For the text-containing cell, return its midpoint in [X, Y] coordinate format. 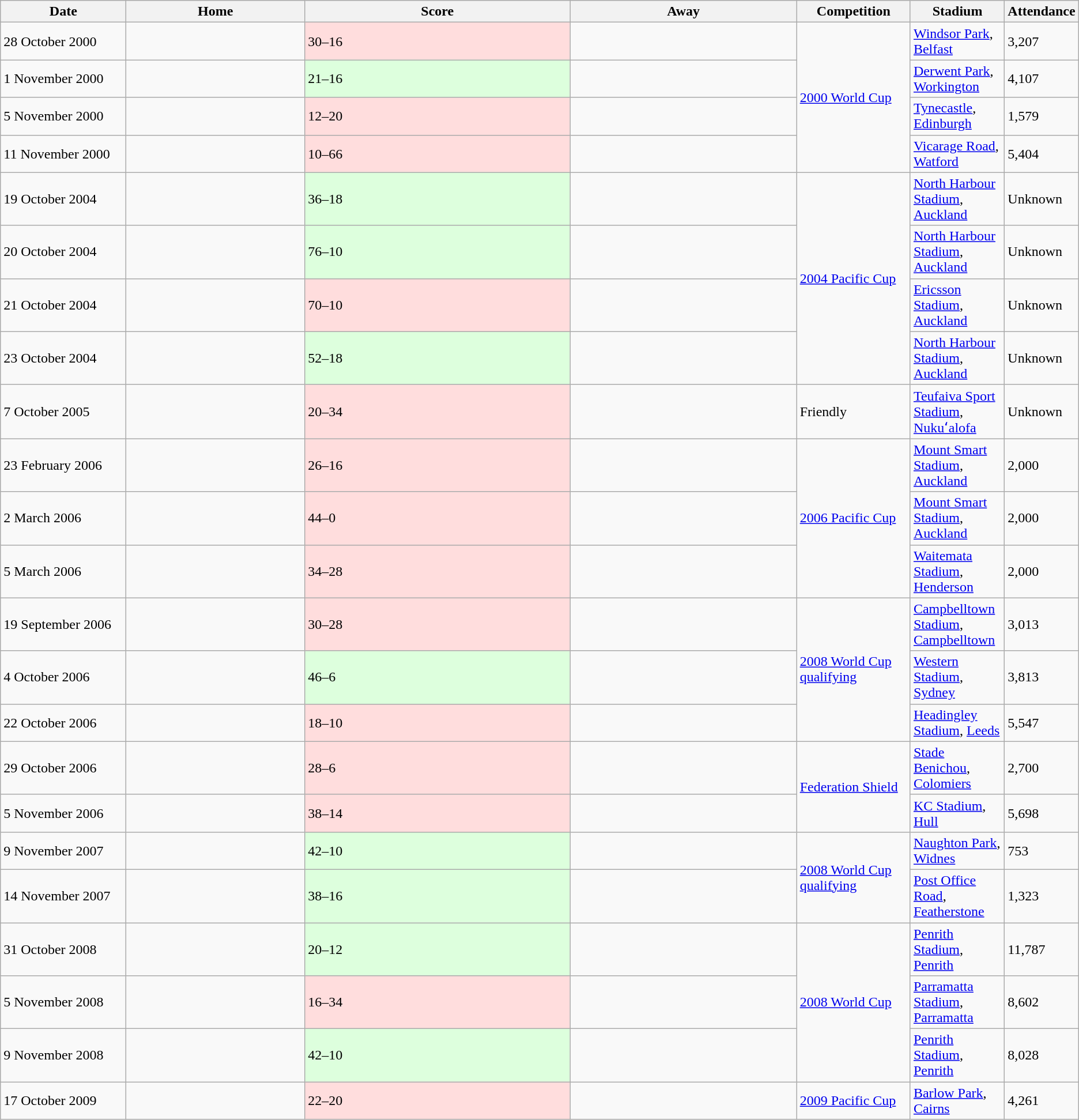
Tynecastle, Edinburgh [957, 116]
16–34 [437, 1002]
Score [437, 12]
2004 Pacific Cup [853, 278]
Teufaiva Sport Stadium, Nukuʻalofa [957, 412]
4,261 [1042, 1101]
Western Stadium, Sydney [957, 677]
8,602 [1042, 1002]
Derwent Park, Workington [957, 78]
18–10 [437, 723]
Naughton Park, Widnes [957, 851]
1 November 2000 [63, 78]
Competition [853, 12]
4,107 [1042, 78]
10–66 [437, 153]
11,787 [1042, 949]
Friendly [853, 412]
Date [63, 12]
17 October 2009 [63, 1101]
23 October 2004 [63, 358]
Stade Benichou, Colomiers [957, 768]
46–6 [437, 677]
28–6 [437, 768]
7 October 2005 [63, 412]
2 March 2006 [63, 518]
20–12 [437, 949]
Attendance [1042, 12]
22 October 2006 [63, 723]
36–18 [437, 199]
23 February 2006 [63, 465]
14 November 2007 [63, 896]
26–16 [437, 465]
Away [684, 12]
5 March 2006 [63, 571]
Barlow Park, Cairns [957, 1101]
30–28 [437, 624]
Home [216, 12]
3,013 [1042, 624]
5 November 2000 [63, 116]
29 October 2006 [63, 768]
2008 World Cup [853, 1002]
3,813 [1042, 677]
9 November 2007 [63, 851]
4 October 2006 [63, 677]
20 October 2004 [63, 252]
Ericsson Stadium, Auckland [957, 305]
8,028 [1042, 1055]
22–20 [437, 1101]
52–18 [437, 358]
Headingley Stadium, Leeds [957, 723]
Waitemata Stadium, Henderson [957, 571]
5 November 2006 [63, 813]
2009 Pacific Cup [853, 1101]
70–10 [437, 305]
Federation Shield [853, 786]
28 October 2000 [63, 42]
Vicarage Road, Watford [957, 153]
30–16 [437, 42]
38–16 [437, 896]
34–28 [437, 571]
1,579 [1042, 116]
753 [1042, 851]
76–10 [437, 252]
5,547 [1042, 723]
9 November 2008 [63, 1055]
38–14 [437, 813]
5 November 2008 [63, 1002]
2006 Pacific Cup [853, 518]
Post Office Road, Featherstone [957, 896]
KC Stadium, Hull [957, 813]
5,698 [1042, 813]
19 September 2006 [63, 624]
2000 World Cup [853, 97]
21 October 2004 [63, 305]
3,207 [1042, 42]
Campbelltown Stadium, Campbelltown [957, 624]
11 November 2000 [63, 153]
20–34 [437, 412]
1,323 [1042, 896]
Parramatta Stadium, Parramatta [957, 1002]
5,404 [1042, 153]
2,700 [1042, 768]
21–16 [437, 78]
31 October 2008 [63, 949]
19 October 2004 [63, 199]
44–0 [437, 518]
Windsor Park, Belfast [957, 42]
12–20 [437, 116]
Stadium [957, 12]
